Locate the cell with the specified text and output its [x, y] center coordinate. 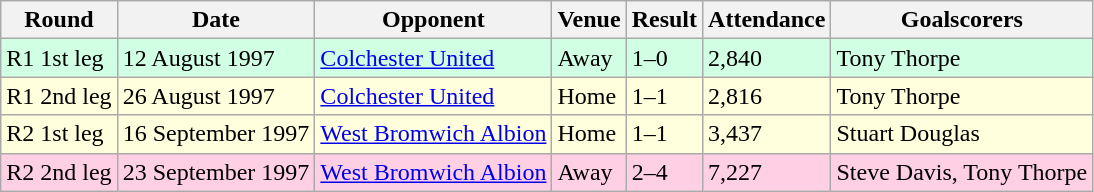
Round [59, 20]
Venue [589, 20]
12 August 1997 [216, 58]
Attendance [767, 20]
Date [216, 20]
26 August 1997 [216, 96]
Goalscorers [962, 20]
2,840 [767, 58]
R2 2nd leg [59, 172]
3,437 [767, 134]
R1 1st leg [59, 58]
2–4 [664, 172]
23 September 1997 [216, 172]
Steve Davis, Tony Thorpe [962, 172]
Result [664, 20]
1–0 [664, 58]
Stuart Douglas [962, 134]
Opponent [434, 20]
R2 1st leg [59, 134]
16 September 1997 [216, 134]
R1 2nd leg [59, 96]
7,227 [767, 172]
2,816 [767, 96]
